Identify which cell holds the provided text, then report its (X, Y) central coordinate. 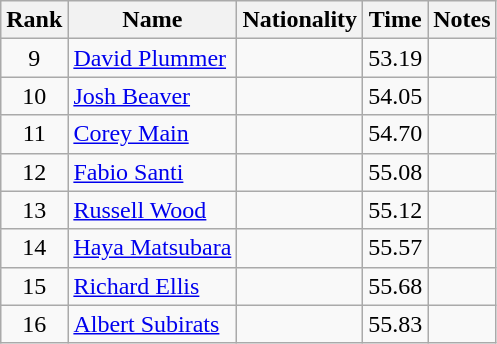
55.83 (396, 324)
Haya Matsubara (152, 248)
53.19 (396, 58)
Fabio Santi (152, 172)
54.70 (396, 134)
Josh Beaver (152, 96)
15 (34, 286)
12 (34, 172)
54.05 (396, 96)
Russell Wood (152, 210)
13 (34, 210)
Time (396, 20)
11 (34, 134)
Richard Ellis (152, 286)
16 (34, 324)
55.68 (396, 286)
Name (152, 20)
David Plummer (152, 58)
55.57 (396, 248)
Albert Subirats (152, 324)
10 (34, 96)
55.12 (396, 210)
Rank (34, 20)
Nationality (300, 20)
14 (34, 248)
Corey Main (152, 134)
55.08 (396, 172)
9 (34, 58)
Notes (462, 20)
